Output the [x, y] coordinate of the center of the cell containing the given text.  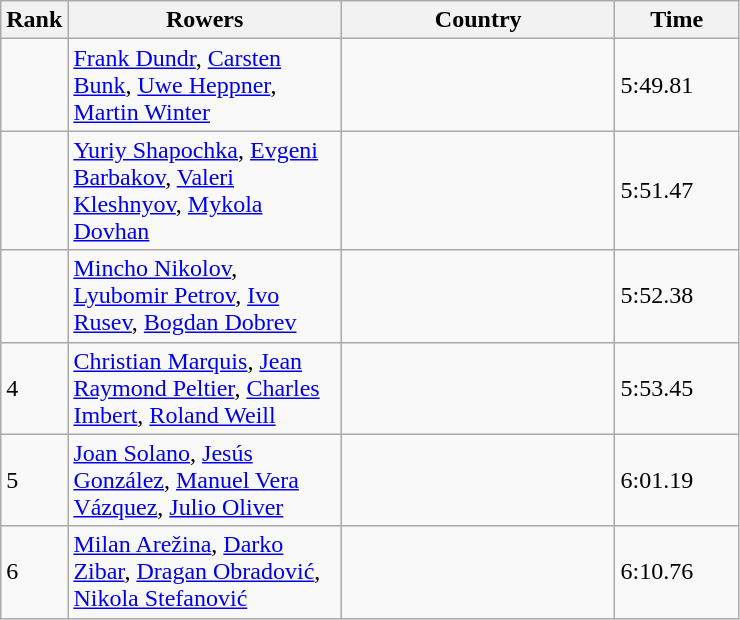
5:51.47 [677, 190]
4 [34, 388]
Time [677, 20]
5:52.38 [677, 296]
5:53.45 [677, 388]
Rowers [205, 20]
5:49.81 [677, 85]
Milan Arežina, Darko Zibar, Dragan Obradović, Nikola Stefanović [205, 572]
6:01.19 [677, 480]
Christian Marquis, Jean Raymond Peltier, Charles Imbert, Roland Weill [205, 388]
6:10.76 [677, 572]
Rank [34, 20]
Frank Dundr, Carsten Bunk, Uwe Heppner, Martin Winter [205, 85]
5 [34, 480]
Yuriy Shapochka, Evgeni Barbakov, Valeri Kleshnyov, Mykola Dovhan [205, 190]
Country [478, 20]
Joan Solano, Jesús González, Manuel Vera Vázquez, Julio Oliver [205, 480]
Mincho Nikolov, Lyubomir Petrov, Ivo Rusev, Bogdan Dobrev [205, 296]
6 [34, 572]
